Locate the cell with the specified text and output its [x, y] center coordinate. 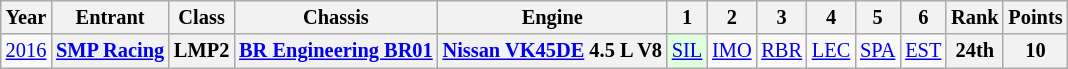
IMO [732, 51]
Class [202, 17]
10 [1035, 51]
Nissan VK45DE 4.5 L V8 [552, 51]
SIL [687, 51]
Points [1035, 17]
5 [878, 17]
Engine [552, 17]
Year [26, 17]
SPA [878, 51]
24th [974, 51]
6 [923, 17]
1 [687, 17]
2 [732, 17]
Rank [974, 17]
LEC [831, 51]
BR Engineering BR01 [336, 51]
4 [831, 17]
LMP2 [202, 51]
3 [781, 17]
EST [923, 51]
SMP Racing [110, 51]
2016 [26, 51]
Chassis [336, 17]
Entrant [110, 17]
RBR [781, 51]
